Detect which cell encompasses the target text, then output its [x, y] center coordinate. 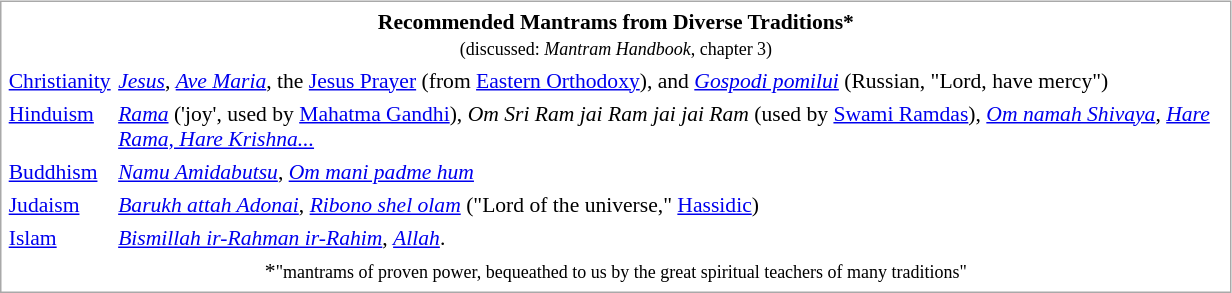
Barukh attah Adonai, Ribono shel olam ("Lord of the universe," Hassidic) [670, 205]
Islam [60, 238]
Buddhism [60, 172]
Christianity [60, 80]
Bismillah ir-Rahman ir-Rahim, Allah. [670, 238]
Rama ('joy', used by Mahatma Gandhi), Om Sri Ram jai Ram jai jai Ram (used by Swami Ramdas), Om namah Shivaya, Hare Rama, Hare Krishna... [670, 126]
Namu Amidabutsu, Om mani padme hum [670, 172]
Recommended Mantrams from Diverse Traditions*(discussed: Mantram Handbook, chapter 3) [616, 34]
Jesus, Ave Maria, the Jesus Prayer (from Eastern Orthodoxy), and Gospodi pomilui (Russian, "Lord, have mercy") [670, 80]
*"mantrams of proven power, bequeathed to us by the great spiritual teachers of many traditions" [616, 271]
Judaism [60, 205]
Hinduism [60, 126]
